Find where the given text appears and provide that cell's center as (x, y) coordinate. 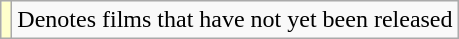
Denotes films that have not yet been released (235, 20)
